Return (x, y) of the center of cell containing provided text 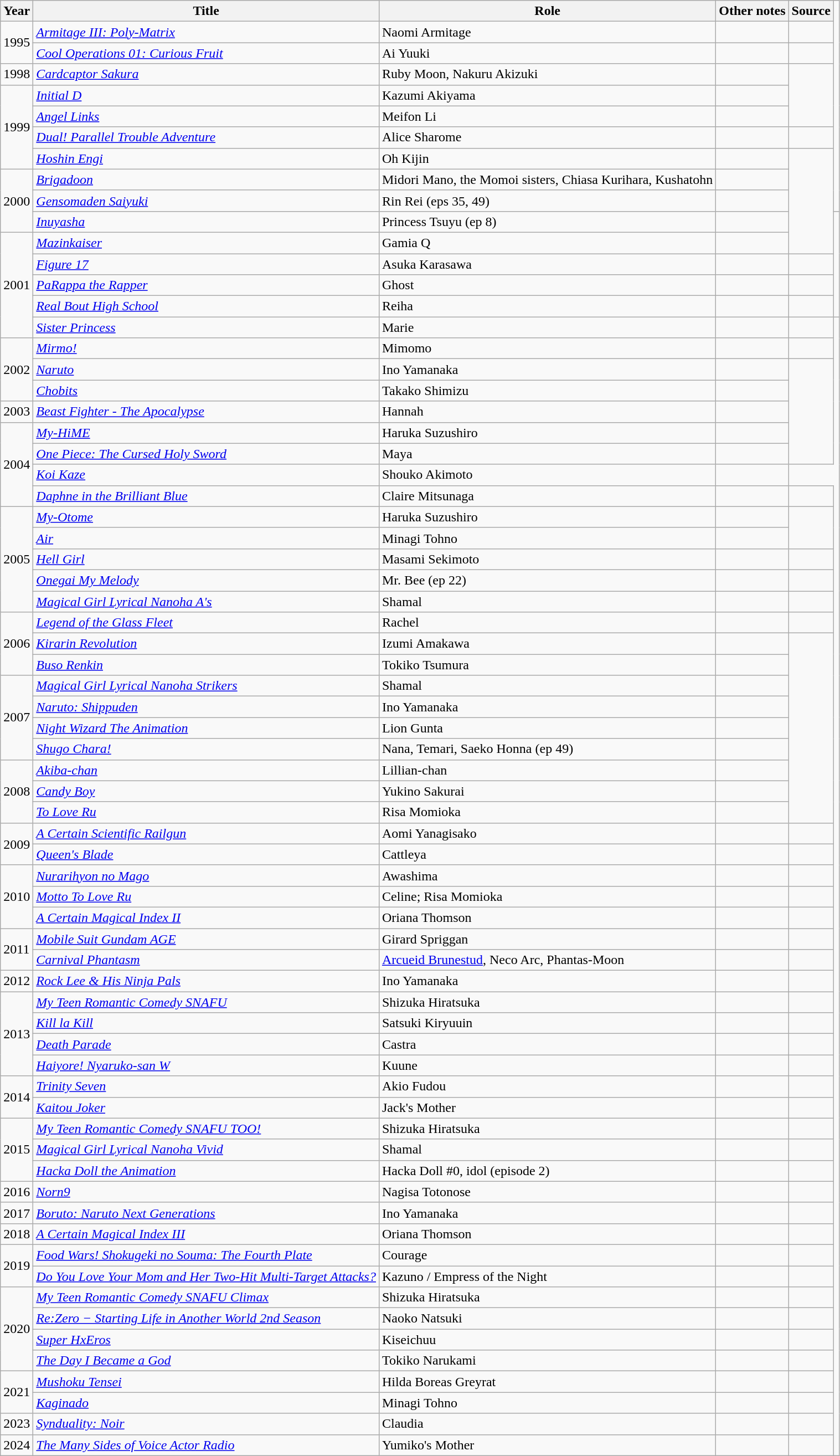
Super HxEros (206, 1340)
2018 (17, 1234)
Shouko Akimoto (547, 475)
A Certain Magical Index III (206, 1234)
Akio Fudou (547, 1086)
To Love Ru (206, 812)
Chobits (206, 391)
Rock Lee & His Ninja Pals (206, 981)
Mr. Bee (ep 22) (547, 580)
Mobile Suit Gundam AGE (206, 939)
1998 (17, 74)
Akiba-chan (206, 770)
2012 (17, 981)
Legend of the Glass Fleet (206, 623)
Do You Love Your Mom and Her Two-Hit Multi-Target Attacks? (206, 1276)
2024 (17, 1445)
Celine; Risa Momioka (547, 896)
Magical Girl Lyrical Nanoha Strikers (206, 686)
2009 (17, 844)
Yumiko's Mother (547, 1445)
Rachel (547, 623)
Daphne in the Brilliant Blue (206, 496)
Naoko Natsuki (547, 1319)
Real Bout High School (206, 306)
Brigadoon (206, 180)
Arcueid Brunestud, Neco Arc, Phantas-Moon (547, 960)
My Teen Romantic Comedy SNAFU Climax (206, 1298)
Asuka Karasawa (547, 264)
Lion Gunta (547, 728)
2014 (17, 1097)
Courage (547, 1255)
2011 (17, 950)
Midori Mano, the Momoi sisters, Chiasa Kurihara, Kushatohn (547, 180)
Carnival Phantasm (206, 960)
Yukino Sakurai (547, 791)
Onegai My Melody (206, 580)
Satsuki Kiryuuin (547, 1023)
Cardcaptor Sakura (206, 74)
Hilda Boreas Greyrat (547, 1382)
Cool Operations 01: Curious Fruit (206, 53)
PaRappa the Rapper (206, 285)
Mushoku Tensei (206, 1382)
Boruto: Naruto Next Generations (206, 1213)
Candy Boy (206, 791)
Buso Renkin (206, 665)
Koi Kaze (206, 475)
Risa Momioka (547, 812)
2003 (17, 412)
2021 (17, 1392)
Castra (547, 1044)
Kuune (547, 1065)
Beast Fighter - The Apocalypse (206, 412)
Nana, Temari, Saeko Honna (ep 49) (547, 749)
Nurarihyon no Mago (206, 875)
Naomi Armitage (547, 32)
Ghost (547, 285)
2002 (17, 370)
Title (206, 11)
2001 (17, 285)
Kazumi Akiyama (547, 95)
One Piece: The Cursed Holy Sword (206, 454)
The Many Sides of Voice Actor Radio (206, 1445)
Gamia Q (547, 243)
Izumi Amakawa (547, 644)
Trinity Seven (206, 1086)
2006 (17, 644)
2023 (17, 1424)
Gensomaden Saiyuki (206, 201)
Other notes (752, 11)
Inuyasha (206, 222)
Hell Girl (206, 559)
Death Parade (206, 1044)
Kaginado (206, 1403)
My Teen Romantic Comedy SNAFU (206, 1002)
Lillian-chan (547, 770)
Maya (547, 454)
Ai Yuuki (547, 53)
Food Wars! Shokugeki no Souma: The Fourth Plate (206, 1255)
2000 (17, 201)
Princess Tsuyu (ep 8) (547, 222)
Re:Zero − Starting Life in Another World 2nd Season (206, 1319)
Haiyore! Nyaruko-san W (206, 1065)
Tokiko Narukami (547, 1361)
Queen's Blade (206, 854)
A Certain Magical Index II (206, 917)
Claudia (547, 1424)
Hannah (547, 412)
Meifon Li (547, 116)
Shugo Chara! (206, 749)
Mazinkaiser (206, 243)
Sister Princess (206, 327)
Mimomo (547, 348)
Aomi Yanagisako (547, 833)
Kirarin Revolution (206, 644)
Source (811, 11)
Kiseichuu (547, 1340)
Ruby Moon, Nakuru Akizuki (547, 74)
Tokiko Tsumura (547, 665)
Jack's Mother (547, 1108)
Kaitou Joker (206, 1108)
Alice Sharome (547, 137)
2008 (17, 791)
Armitage III: Poly-Matrix (206, 32)
2015 (17, 1150)
Rin Rei (eps 35, 49) (547, 201)
Nagisa Totonose (547, 1192)
Figure 17 (206, 264)
2013 (17, 1034)
Norn9 (206, 1192)
Takako Shimizu (547, 391)
2016 (17, 1192)
Air (206, 538)
Magical Girl Lyrical Nanoha A's (206, 601)
Naruto (206, 370)
Year (17, 11)
Hoshin Engi (206, 158)
Role (547, 11)
2010 (17, 896)
1999 (17, 127)
Dual! Parallel Trouble Adventure (206, 137)
The Day I Became a God (206, 1361)
Hacka Doll the Animation (206, 1171)
Reiha (547, 306)
Kazuno / Empress of the Night (547, 1276)
Motto To Love Ru (206, 896)
2017 (17, 1213)
A Certain Scientific Railgun (206, 833)
Mirmo! (206, 348)
Cattleya (547, 854)
Naruto: Shippuden (206, 707)
1995 (17, 43)
Masami Sekimoto (547, 559)
Night Wizard The Animation (206, 728)
2019 (17, 1265)
My-HiME (206, 433)
Angel Links (206, 116)
Claire Mitsunaga (547, 496)
2004 (17, 464)
Hacka Doll #0, idol (episode 2) (547, 1171)
Initial D (206, 95)
2007 (17, 717)
My Teen Romantic Comedy SNAFU TOO! (206, 1129)
Magical Girl Lyrical Nanoha Vivid (206, 1150)
Girard Spriggan (547, 939)
Oh Kijin (547, 158)
2005 (17, 559)
Kill la Kill (206, 1023)
2020 (17, 1329)
My-Otome (206, 517)
Awashima (547, 875)
Marie (547, 327)
Synduality: Noir (206, 1424)
